Return [x, y] of the center of cell containing provided text 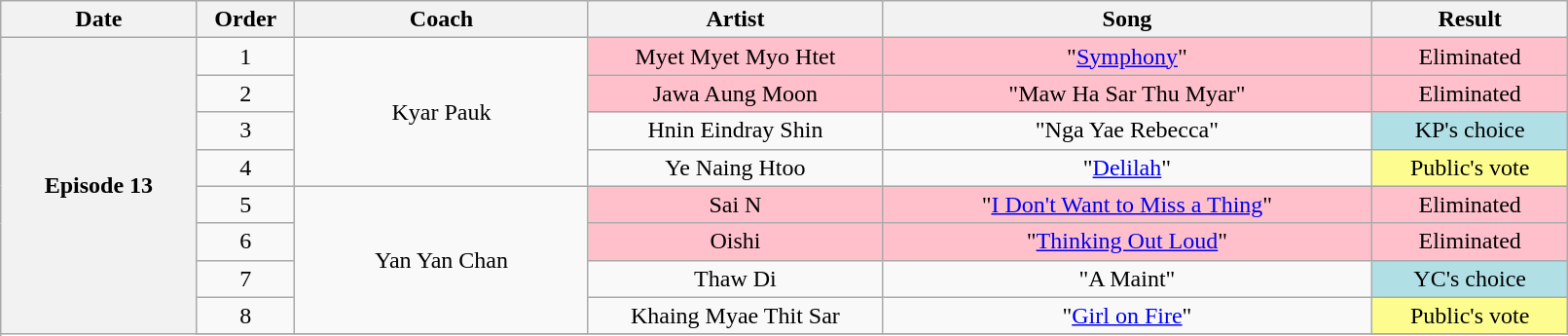
Oishi [735, 242]
2 [245, 93]
Sai N [735, 205]
Jawa Aung Moon [735, 93]
7 [245, 279]
Hnin Eindray Shin [735, 131]
"I Don't Want to Miss a Thing" [1127, 205]
Artist [735, 19]
Thaw Di [735, 279]
"Symphony" [1127, 56]
Ye Naing Htoo [735, 168]
Date [99, 19]
KP's choice [1470, 131]
"Delilah" [1127, 168]
Order [245, 19]
1 [245, 56]
4 [245, 168]
Coach [442, 19]
Result [1470, 19]
Episode 13 [99, 186]
Kyar Pauk [442, 112]
6 [245, 242]
5 [245, 205]
"Maw Ha Sar Thu Myar" [1127, 93]
YC's choice [1470, 279]
"Thinking Out Loud" [1127, 242]
8 [245, 316]
"Girl on Fire" [1127, 316]
"A Maint" [1127, 279]
Myet Myet Myo Htet [735, 56]
3 [245, 131]
"Nga Yae Rebecca" [1127, 131]
Khaing Myae Thit Sar [735, 316]
Yan Yan Chan [442, 260]
Song [1127, 19]
